Capture the cell that displays the provided text and extract its (x, y) central coordinate. 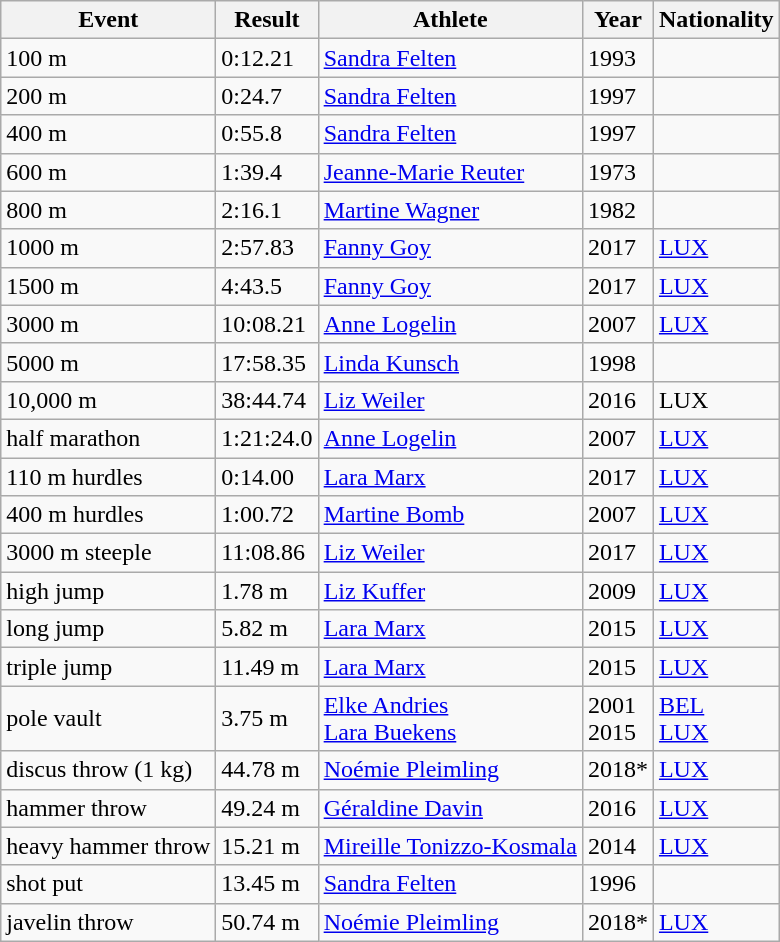
2:57.83 (267, 248)
110 m hurdles (108, 477)
4:43.5 (267, 286)
5000 m (108, 362)
3000 m steeple (108, 553)
Linda Kunsch (450, 362)
44.78 m (267, 770)
Martine Bomb (450, 515)
half marathon (108, 438)
Result (267, 20)
0:55.8 (267, 134)
11.49 m (267, 667)
1.78 m (267, 591)
2:16.1 (267, 210)
0:14.00 (267, 477)
1:21:24.0 (267, 438)
long jump (108, 629)
Mireille Tonizzo-Kosmala (450, 846)
2014 (618, 846)
1000 m (108, 248)
javelin throw (108, 922)
20012015 (618, 718)
0:24.7 (267, 96)
1993 (618, 58)
50.74 m (267, 922)
400 m (108, 134)
Athlete (450, 20)
400 m hurdles (108, 515)
1:39.4 (267, 172)
triple jump (108, 667)
Géraldine Davin (450, 808)
200 m (108, 96)
Event (108, 20)
600 m (108, 172)
100 m (108, 58)
38:44.74 (267, 400)
Liz Kuffer (450, 591)
Martine Wagner (450, 210)
13.45 m (267, 884)
1:00.72 (267, 515)
hammer throw (108, 808)
10:08.21 (267, 324)
800 m (108, 210)
1996 (618, 884)
1500 m (108, 286)
1982 (618, 210)
10,000 m (108, 400)
heavy hammer throw (108, 846)
BELLUX (716, 718)
11:08.86 (267, 553)
Elke AndriesLara Buekens (450, 718)
1973 (618, 172)
3.75 m (267, 718)
Nationality (716, 20)
discus throw (1 kg) (108, 770)
3000 m (108, 324)
2009 (618, 591)
15.21 m (267, 846)
17:58.35 (267, 362)
0:12.21 (267, 58)
shot put (108, 884)
49.24 m (267, 808)
5.82 m (267, 629)
Year (618, 20)
1998 (618, 362)
high jump (108, 591)
Jeanne-Marie Reuter (450, 172)
pole vault (108, 718)
